Determine the [X, Y] coordinate at the center of the cell enclosing the given text.  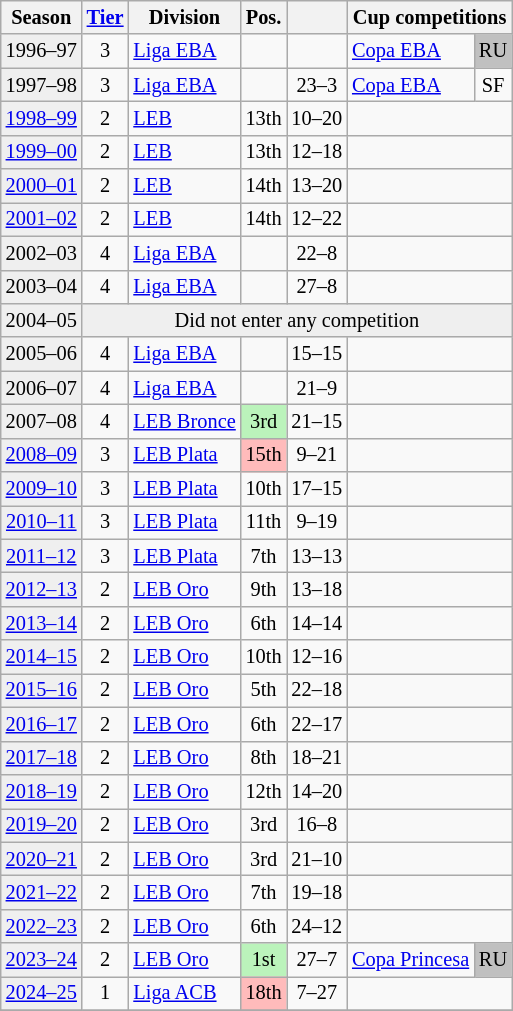
1998–99 [42, 118]
Did not enter any competition [297, 320]
Season [42, 17]
13–20 [316, 186]
Division [184, 17]
2000–01 [42, 186]
2015–16 [42, 690]
2013–14 [42, 623]
19–18 [316, 892]
LEB Bronce [184, 421]
11th [264, 522]
9–19 [316, 522]
1st [264, 960]
2016–17 [42, 724]
1 [106, 993]
22–8 [316, 253]
2024–25 [42, 993]
1999–00 [42, 152]
7–27 [316, 993]
27–7 [316, 960]
2008–09 [42, 455]
Tier [106, 17]
2009–10 [42, 489]
14–14 [316, 623]
12–18 [316, 152]
18th [264, 993]
18–21 [316, 758]
12th [264, 791]
2019–20 [42, 825]
13–18 [316, 589]
2022–23 [42, 926]
2005–06 [42, 354]
2010–11 [42, 522]
2012–13 [42, 589]
Pos. [264, 17]
22–18 [316, 690]
10–20 [316, 118]
2011–12 [42, 556]
9th [264, 589]
15th [264, 455]
24–12 [316, 926]
17–15 [316, 489]
2006–07 [42, 388]
2001–02 [42, 219]
16–8 [316, 825]
1996–97 [42, 51]
8th [264, 758]
Liga ACB [184, 993]
22–17 [316, 724]
21–10 [316, 859]
2023–24 [42, 960]
9–21 [316, 455]
13–13 [316, 556]
2004–05 [42, 320]
15–15 [316, 354]
2020–21 [42, 859]
2007–08 [42, 421]
2021–22 [42, 892]
Cup competitions [430, 17]
5th [264, 690]
SF [493, 85]
2017–18 [42, 758]
27–8 [316, 287]
21–15 [316, 421]
21–9 [316, 388]
12–22 [316, 219]
1997–98 [42, 85]
2014–15 [42, 657]
12–16 [316, 657]
2018–19 [42, 791]
Copa Princesa [410, 960]
23–3 [316, 85]
2003–04 [42, 287]
14–20 [316, 791]
2002–03 [42, 253]
